Locate the cell with the specified text and output its (x, y) center coordinate. 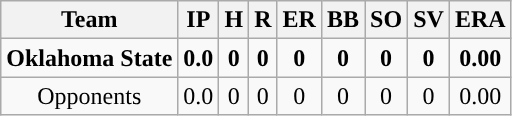
ER (299, 20)
Team (90, 20)
Opponents (90, 96)
BB (342, 20)
IP (198, 20)
SO (386, 20)
SV (429, 20)
H (234, 20)
Oklahoma State (90, 58)
R (263, 20)
ERA (480, 20)
